For the text-containing cell, return its midpoint in (X, Y) coordinate format. 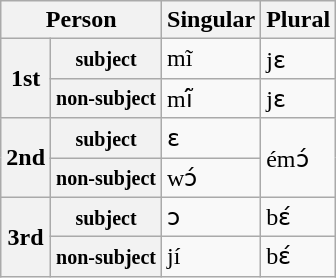
Person (82, 20)
2nd (26, 158)
Singular (212, 20)
wɔ́ (212, 178)
jí (212, 257)
émɔ́ (298, 158)
mĩ (212, 59)
3rd (26, 236)
Plural (298, 20)
ɛ (212, 138)
ɔ (212, 217)
mĩ́ (212, 98)
1st (26, 78)
